Capture the cell that displays the provided text and extract its (x, y) central coordinate. 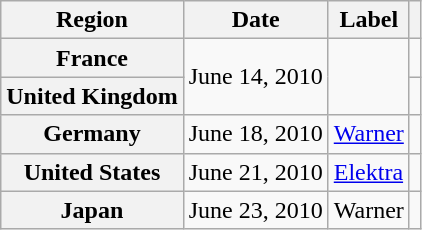
Date (256, 20)
June 14, 2010 (256, 77)
Region (92, 20)
June 18, 2010 (256, 134)
Germany (92, 134)
United States (92, 172)
Japan (92, 210)
France (92, 58)
United Kingdom (92, 96)
Elektra (368, 172)
Label (368, 20)
June 23, 2010 (256, 210)
June 21, 2010 (256, 172)
